From the cell containing the given text, extract its center point as [X, Y] coordinate. 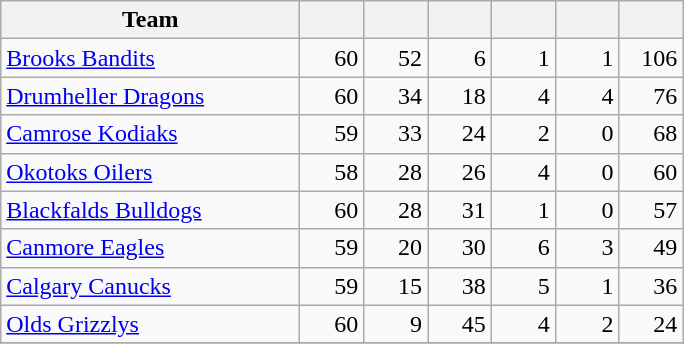
45 [460, 324]
30 [460, 248]
Camrose Kodiaks [150, 134]
38 [460, 286]
Olds Grizzlys [150, 324]
Team [150, 20]
68 [651, 134]
Drumheller Dragons [150, 96]
36 [651, 286]
9 [396, 324]
Brooks Bandits [150, 58]
31 [460, 210]
Calgary Canucks [150, 286]
20 [396, 248]
106 [651, 58]
33 [396, 134]
Blackfalds Bulldogs [150, 210]
49 [651, 248]
Okotoks Oilers [150, 172]
Canmore Eagles [150, 248]
3 [587, 248]
76 [651, 96]
26 [460, 172]
58 [332, 172]
34 [396, 96]
5 [523, 286]
57 [651, 210]
15 [396, 286]
52 [396, 58]
18 [460, 96]
